From the cell containing the given text, extract its center point as (x, y) coordinate. 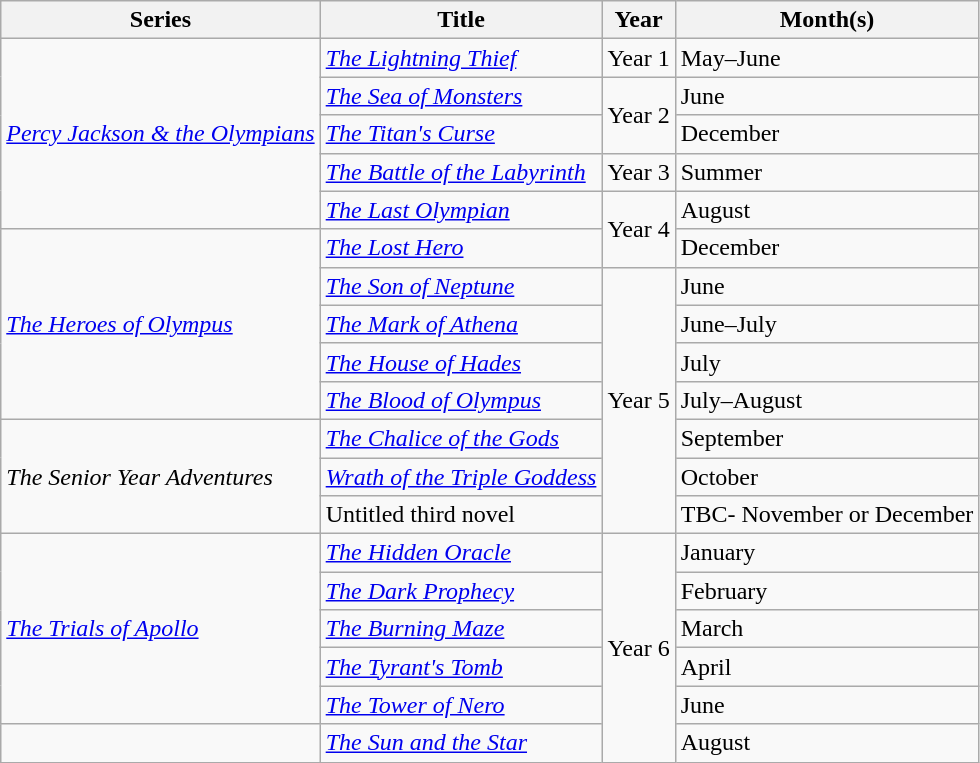
Year 6 (638, 648)
The Titan's Curse (461, 134)
Summer (827, 172)
July–August (827, 400)
The Son of Neptune (461, 286)
Title (461, 20)
October (827, 477)
The Hidden Oracle (461, 553)
March (827, 629)
The Dark Prophecy (461, 591)
The House of Hades (461, 362)
The Burning Maze (461, 629)
The Battle of the Labyrinth (461, 172)
The Lightning Thief (461, 58)
The Senior Year Adventures (160, 476)
September (827, 438)
The Last Olympian (461, 210)
July (827, 362)
June–July (827, 324)
The Sea of Monsters (461, 96)
May–June (827, 58)
Year 1 (638, 58)
The Trials of Apollo (160, 629)
Series (160, 20)
The Sun and the Star (461, 743)
Year 3 (638, 172)
Wrath of the Triple Goddess (461, 477)
The Lost Hero (461, 248)
The Chalice of the Gods (461, 438)
Year 5 (638, 400)
Year (638, 20)
January (827, 553)
The Heroes of Olympus (160, 324)
The Tyrant's Tomb (461, 667)
Year 2 (638, 115)
Month(s) (827, 20)
April (827, 667)
The Tower of Nero (461, 705)
February (827, 591)
The Blood of Olympus (461, 400)
The Mark of Athena (461, 324)
TBC- November or December (827, 515)
Year 4 (638, 229)
Percy Jackson & the Olympians (160, 134)
Untitled third novel (461, 515)
